Return the [X, Y] coordinate for the center point of the cell that contains the specified text.  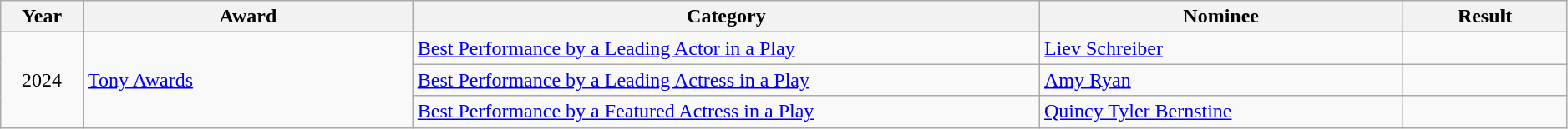
Award [247, 17]
Nominee [1220, 17]
Best Performance by a Leading Actress in a Play [726, 80]
Best Performance by a Leading Actor in a Play [726, 48]
Year [42, 17]
Amy Ryan [1220, 80]
Category [726, 17]
Result [1485, 17]
Tony Awards [247, 80]
2024 [42, 80]
Best Performance by a Featured Actress in a Play [726, 112]
Liev Schreiber [1220, 48]
Quincy Tyler Bernstine [1220, 112]
